Search for the cell housing the specified text and yield its [x, y] center coordinate. 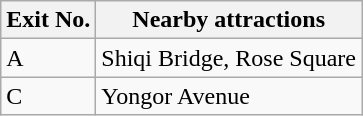
C [48, 96]
Shiqi Bridge, Rose Square [229, 58]
A [48, 58]
Yongor Avenue [229, 96]
Exit No. [48, 20]
Nearby attractions [229, 20]
